Scan for the cell matching the given text and deliver its [x, y] coordinate at center. 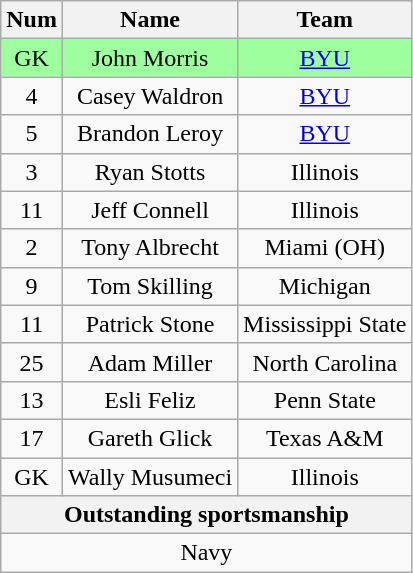
Casey Waldron [150, 96]
North Carolina [325, 362]
Ryan Stotts [150, 172]
Tony Albrecht [150, 248]
Brandon Leroy [150, 134]
Navy [206, 553]
John Morris [150, 58]
5 [32, 134]
Wally Musumeci [150, 477]
Miami (OH) [325, 248]
Esli Feliz [150, 400]
Mississippi State [325, 324]
Num [32, 20]
Outstanding sportsmanship [206, 515]
Jeff Connell [150, 210]
Texas A&M [325, 438]
3 [32, 172]
9 [32, 286]
Penn State [325, 400]
17 [32, 438]
Adam Miller [150, 362]
4 [32, 96]
Michigan [325, 286]
13 [32, 400]
Name [150, 20]
25 [32, 362]
2 [32, 248]
Patrick Stone [150, 324]
Gareth Glick [150, 438]
Team [325, 20]
Tom Skilling [150, 286]
